Locate the cell with the specified text and output its (X, Y) center coordinate. 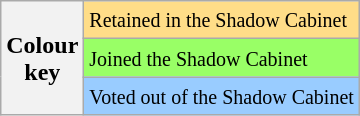
Colourkey (42, 58)
Retained in the Shadow Cabinet (222, 20)
Joined the Shadow Cabinet (222, 58)
Voted out of the Shadow Cabinet (222, 96)
